Find where the given text appears and provide that cell's center as [x, y] coordinate. 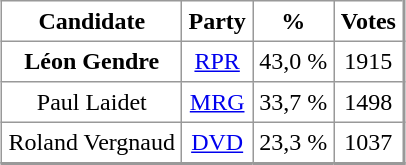
23,3 % [294, 142]
1037 [368, 142]
Paul Laidet [92, 102]
Votes [368, 21]
Roland Vergnaud [92, 142]
1498 [368, 102]
1915 [368, 61]
Léon Gendre [92, 61]
% [294, 21]
RPR [218, 61]
Party [218, 21]
43,0 % [294, 61]
DVD [218, 142]
Candidate [92, 21]
MRG [218, 102]
33,7 % [294, 102]
